Scan for the cell matching the given text and deliver its [x, y] coordinate at center. 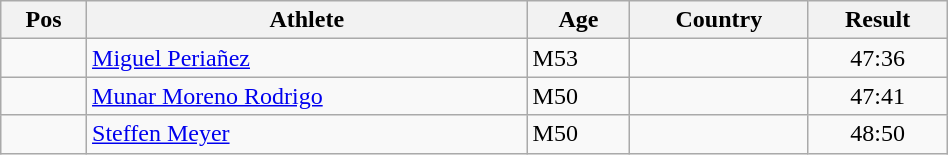
Age [578, 20]
Miguel Periañez [308, 58]
M53 [578, 58]
Athlete [308, 20]
Pos [44, 20]
Munar Moreno Rodrigo [308, 96]
Result [878, 20]
48:50 [878, 134]
47:41 [878, 96]
47:36 [878, 58]
Country [719, 20]
Steffen Meyer [308, 134]
